Output the [X, Y] coordinate of the center of the cell containing the given text.  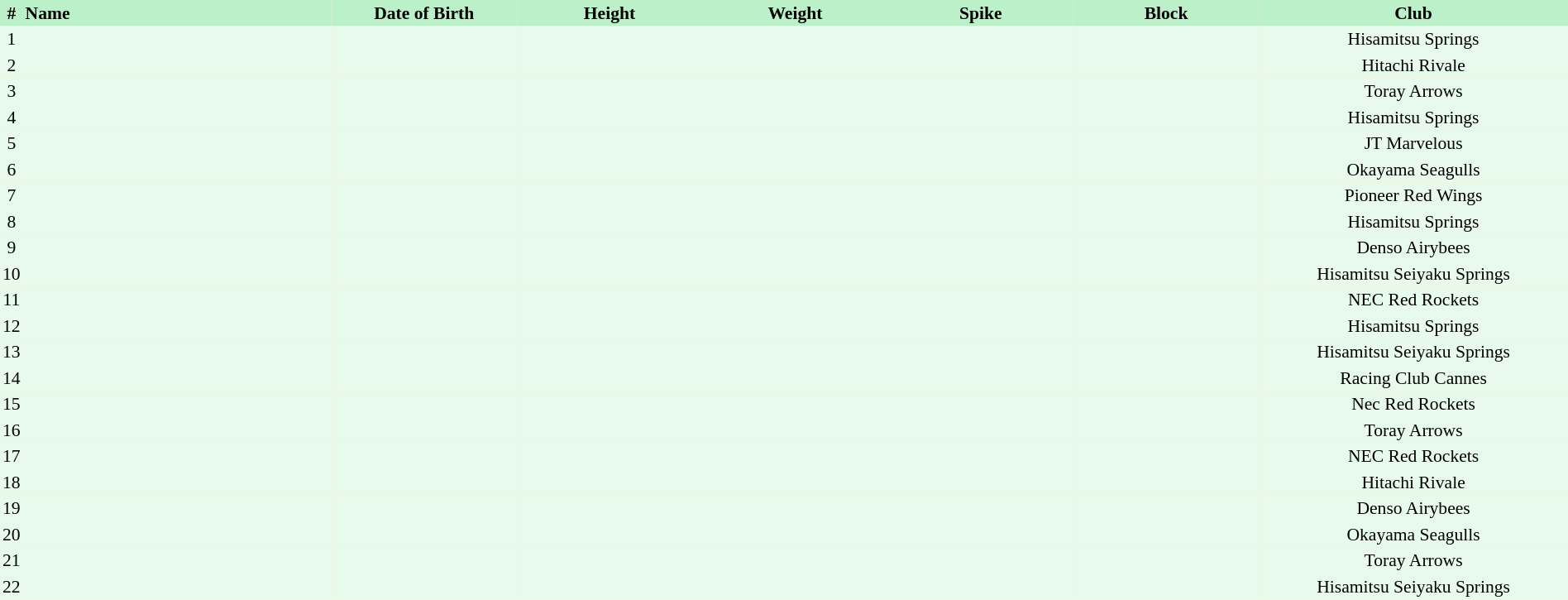
14 [12, 378]
10 [12, 274]
17 [12, 457]
15 [12, 404]
8 [12, 222]
9 [12, 248]
Date of Birth [424, 13]
4 [12, 118]
5 [12, 144]
12 [12, 326]
Weight [795, 13]
3 [12, 91]
19 [12, 508]
Club [1413, 13]
7 [12, 195]
2 [12, 65]
Height [610, 13]
1 [12, 40]
# [12, 13]
JT Marvelous [1413, 144]
Nec Red Rockets [1413, 404]
20 [12, 535]
16 [12, 430]
Racing Club Cannes [1413, 378]
22 [12, 587]
Spike [981, 13]
13 [12, 353]
Name [177, 13]
21 [12, 561]
6 [12, 170]
Pioneer Red Wings [1413, 195]
11 [12, 300]
18 [12, 482]
Block [1166, 13]
